Output the (x, y) coordinate of the center of the cell containing the given text.  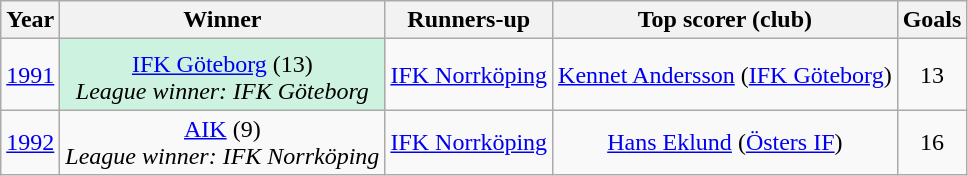
IFK Göteborg (13)League winner: IFK Göteborg (222, 75)
Winner (222, 20)
Kennet Andersson (IFK Göteborg) (726, 75)
Hans Eklund (Östers IF) (726, 142)
Goals (932, 20)
Year (30, 20)
1992 (30, 142)
Runners-up (469, 20)
13 (932, 75)
1991 (30, 75)
16 (932, 142)
Top scorer (club) (726, 20)
AIK (9)League winner: IFK Norrköping (222, 142)
